Return the (x, y) coordinate for the center point of the cell that contains the specified text.  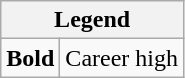
Career high (122, 58)
Bold (30, 58)
Legend (92, 20)
